Locate the cell with the specified text and output its [X, Y] center coordinate. 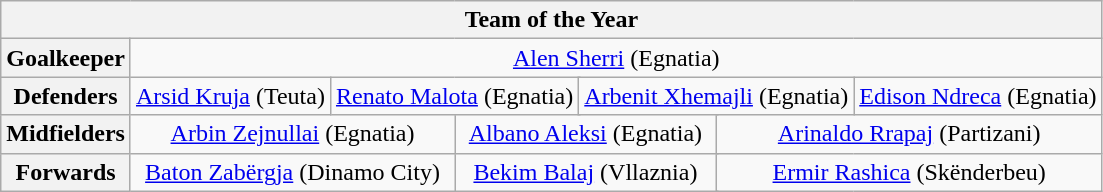
Albano Aleksi (Egnatia) [586, 134]
Goalkeeper [66, 58]
Edison Ndreca (Egnatia) [978, 96]
Arbin Zejnullai (Egnatia) [292, 134]
Forwards [66, 172]
Ermir Rashica (Skënderbeu) [909, 172]
Alen Sherri (Egnatia) [616, 58]
Bekim Balaj (Vllaznia) [586, 172]
Arbenit Xhemajli (Egnatia) [716, 96]
Baton Zabërgja (Dinamo City) [292, 172]
Defenders [66, 96]
Renato Malota (Egnatia) [454, 96]
Team of the Year [552, 20]
Arinaldo Rrapaj (Partizani) [909, 134]
Arsid Kruja (Teuta) [230, 96]
Midfielders [66, 134]
